Output the [x, y] coordinate of the center of the cell containing the given text.  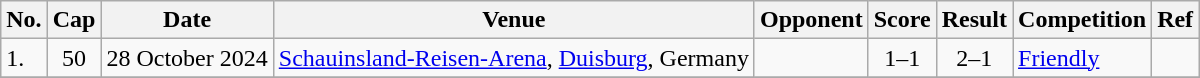
No. [24, 20]
Ref [1176, 20]
Cap [74, 20]
Friendly [1082, 58]
1. [24, 58]
Date [187, 20]
2–1 [974, 58]
28 October 2024 [187, 58]
Score [902, 20]
Venue [514, 20]
1–1 [902, 58]
Opponent [811, 20]
Schauinsland-Reisen-Arena, Duisburg, Germany [514, 58]
50 [74, 58]
Competition [1082, 20]
Result [974, 20]
